Return [X, Y] of the center of cell containing provided text 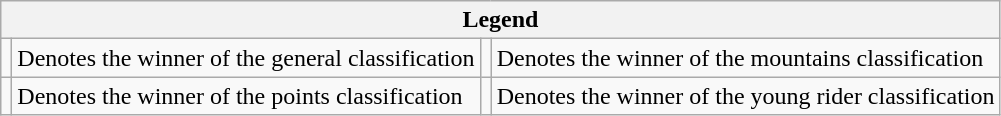
Denotes the winner of the mountains classification [746, 58]
Legend [500, 20]
Denotes the winner of the general classification [246, 58]
Denotes the winner of the young rider classification [746, 96]
Denotes the winner of the points classification [246, 96]
